Pinpoint the cell where the given text exists, returning its [X, Y] midpoint coordinate. 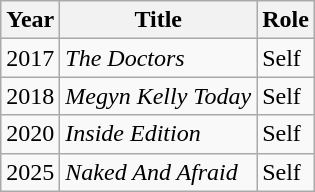
2018 [30, 96]
2017 [30, 58]
Year [30, 20]
Naked And Afraid [158, 172]
2020 [30, 134]
Role [286, 20]
Title [158, 20]
Megyn Kelly Today [158, 96]
2025 [30, 172]
The Doctors [158, 58]
Inside Edition [158, 134]
